Find where the given text appears and provide that cell's center as (X, Y) coordinate. 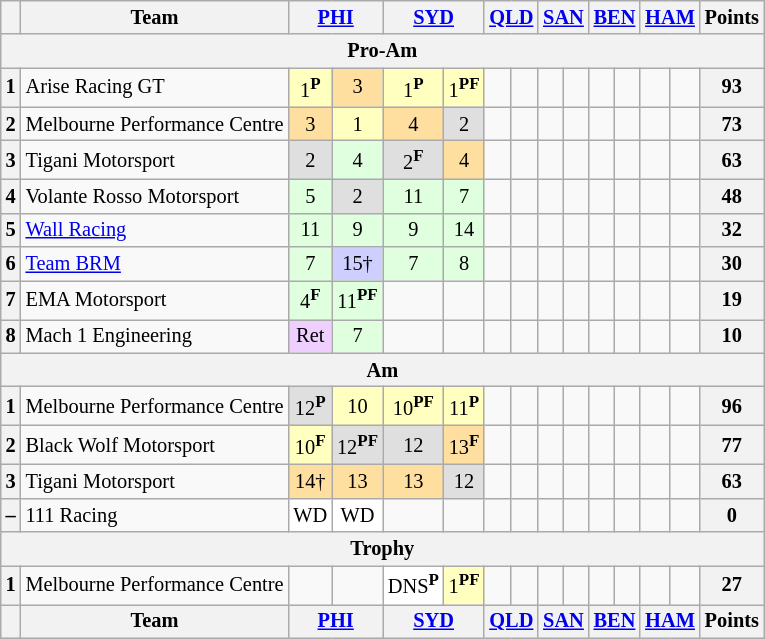
15† (358, 264)
Mach 1 Engineering (155, 336)
0 (732, 515)
Black Wolf Motorsport (155, 444)
30 (732, 264)
4F (310, 300)
Volante Rosso Motorsport (155, 196)
11P (464, 406)
Arise Racing GT (155, 88)
Team BRM (155, 264)
77 (732, 444)
Pro-Am (382, 51)
6 (11, 264)
48 (732, 196)
12PF (358, 444)
Wall Racing (155, 230)
13F (464, 444)
10PF (414, 406)
2F (414, 160)
111 Racing (155, 515)
DNSP (414, 584)
93 (732, 88)
EMA Motorsport (155, 300)
12P (310, 406)
Ret (310, 336)
11PF (358, 300)
96 (732, 406)
32 (732, 230)
73 (732, 124)
19 (732, 300)
27 (732, 584)
10F (310, 444)
14† (310, 481)
Am (382, 370)
14 (464, 230)
Trophy (382, 549)
– (11, 515)
